Locate the cell with the specified text and output its [x, y] center coordinate. 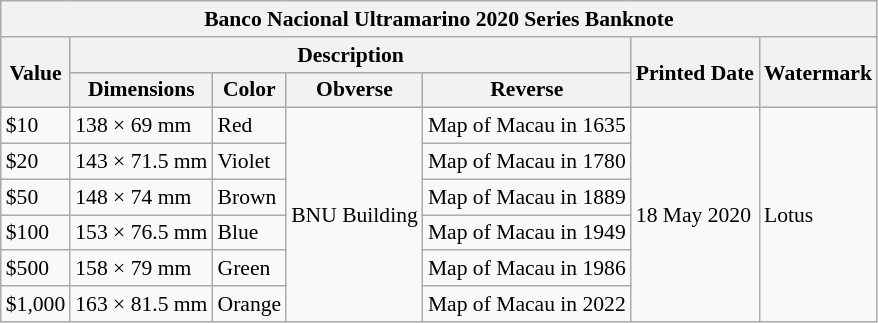
$50 [36, 197]
Banco Nacional Ultramarino 2020 Series Banknote [439, 19]
Blue [249, 233]
$20 [36, 162]
153 × 76.5 mm [141, 233]
Violet [249, 162]
Printed Date [695, 72]
Lotus [818, 215]
Color [249, 90]
148 × 74 mm [141, 197]
Map of Macau in 1889 [527, 197]
138 × 69 mm [141, 126]
Reverse [527, 90]
Obverse [354, 90]
Map of Macau in 2022 [527, 304]
$10 [36, 126]
Map of Macau in 1986 [527, 269]
Map of Macau in 1949 [527, 233]
18 May 2020 [695, 215]
Value [36, 72]
$100 [36, 233]
Red [249, 126]
163 × 81.5 mm [141, 304]
Green [249, 269]
$1,000 [36, 304]
Orange [249, 304]
158 × 79 mm [141, 269]
Map of Macau in 1780 [527, 162]
143 × 71.5 mm [141, 162]
Description [350, 55]
$500 [36, 269]
Watermark [818, 72]
BNU Building [354, 215]
Brown [249, 197]
Map of Macau in 1635 [527, 126]
Dimensions [141, 90]
